Extract the [X, Y] coordinate from the center of the cell holding the provided text.  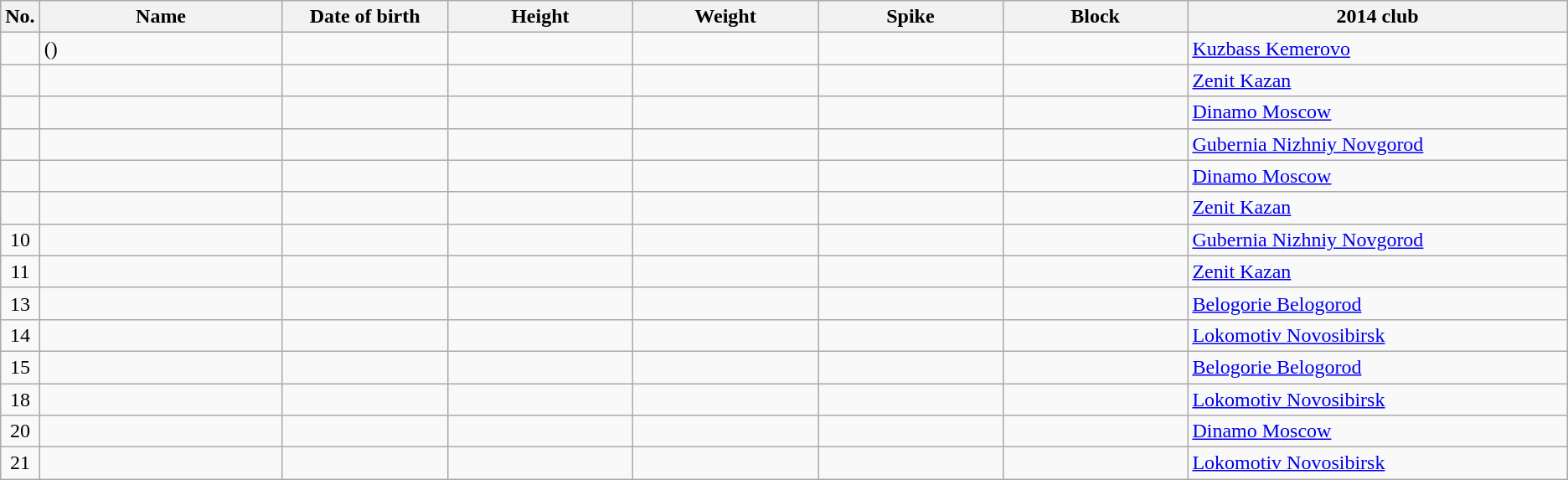
13 [20, 303]
Block [1096, 17]
10 [20, 240]
21 [20, 463]
20 [20, 431]
18 [20, 400]
15 [20, 367]
14 [20, 335]
Kuzbass Kemerovo [1377, 49]
Name [161, 17]
11 [20, 271]
Spike [911, 17]
Weight [725, 17]
Date of birth [365, 17]
Height [539, 17]
() [161, 49]
No. [20, 17]
2014 club [1377, 17]
